Find where the given text appears and provide that cell's center as (x, y) coordinate. 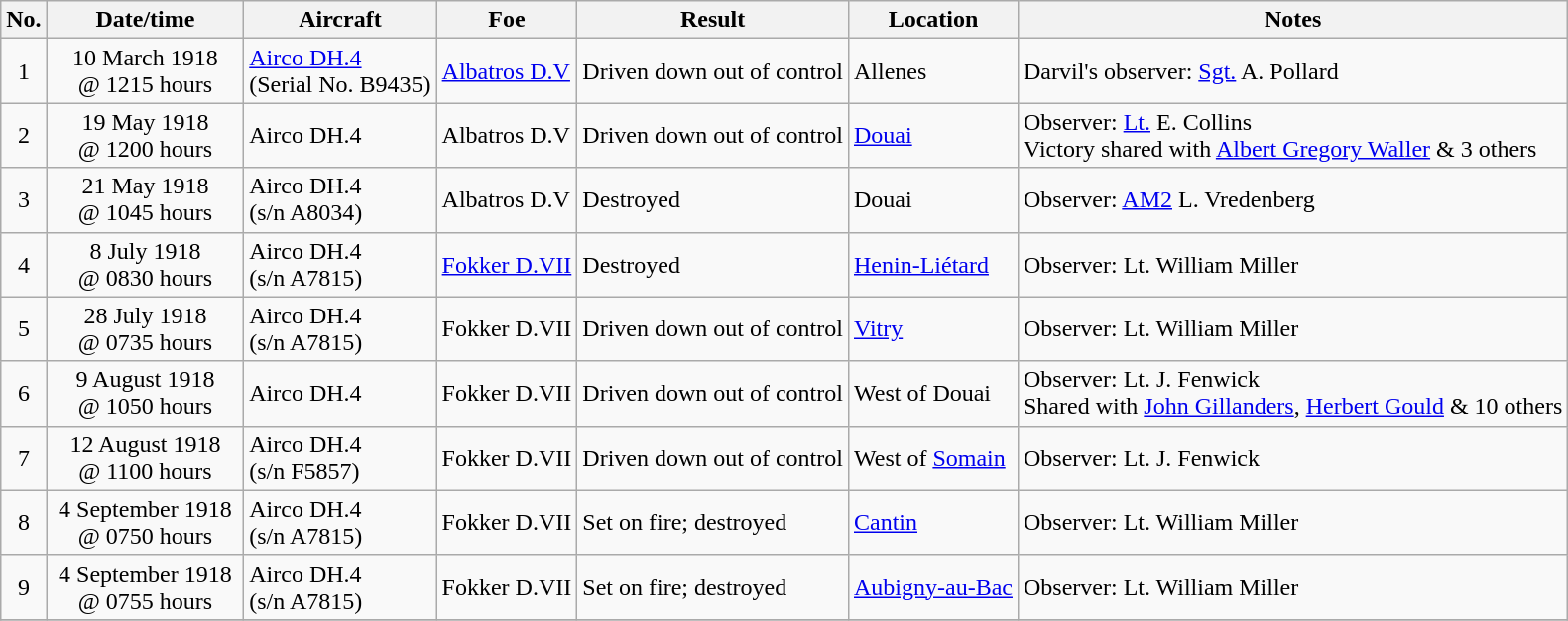
4 September 1918@ 0755 hours (145, 587)
1 (24, 71)
Henin-Liétard (932, 264)
Date/time (145, 20)
28 July 1918@ 0735 hours (145, 329)
Vitry (932, 329)
6 (24, 393)
Observer: Lt. J. FenwickShared with John Gillanders, Herbert Gould & 10 others (1292, 393)
9 (24, 587)
Observer: Lt. J. Fenwick (1292, 458)
Location (932, 20)
21 May 1918@ 1045 hours (145, 200)
Aircraft (340, 20)
9 August 1918@ 1050 hours (145, 393)
4 September 1918@ 0750 hours (145, 522)
Cantin (932, 522)
Airco DH.4(s/n A8034) (340, 200)
Allenes (932, 71)
5 (24, 329)
West of Douai (932, 393)
Notes (1292, 20)
8 July 1918@ 0830 hours (145, 264)
Darvil's observer: Sgt. A. Pollard (1292, 71)
10 March 1918@ 1215 hours (145, 71)
4 (24, 264)
2 (24, 135)
8 (24, 522)
Airco DH.4(s/n F5857) (340, 458)
Observer: AM2 L. Vredenberg (1292, 200)
Result (713, 20)
Airco DH.4(Serial No. B9435) (340, 71)
Foe (507, 20)
West of Somain (932, 458)
Aubigny-au-Bac (932, 587)
No. (24, 20)
19 May 1918@ 1200 hours (145, 135)
7 (24, 458)
Observer: Lt. E. CollinsVictory shared with Albert Gregory Waller & 3 others (1292, 135)
12 August 1918@ 1100 hours (145, 458)
3 (24, 200)
